Return [x, y] of the center of cell containing provided text 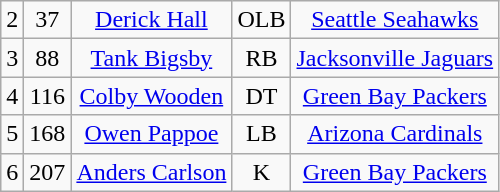
Anders Carlson [152, 172]
88 [48, 58]
2 [12, 20]
Owen Pappoe [152, 134]
6 [12, 172]
5 [12, 134]
Seattle Seahawks [395, 20]
DT [262, 96]
3 [12, 58]
K [262, 172]
116 [48, 96]
37 [48, 20]
Derick Hall [152, 20]
Jacksonville Jaguars [395, 58]
168 [48, 134]
Colby Wooden [152, 96]
Tank Bigsby [152, 58]
Arizona Cardinals [395, 134]
OLB [262, 20]
207 [48, 172]
RB [262, 58]
4 [12, 96]
LB [262, 134]
